Identify which cell holds the provided text, then report its [X, Y] central coordinate. 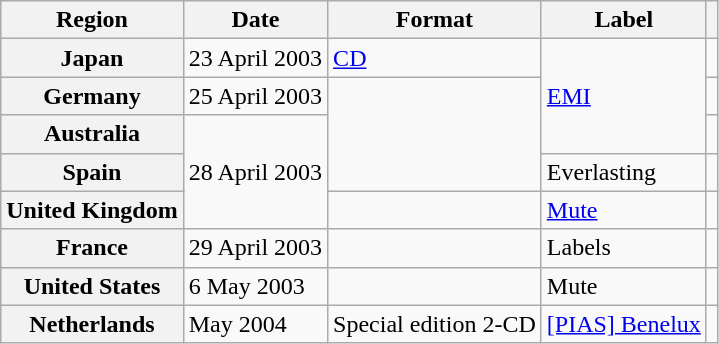
May 2004 [255, 324]
28 April 2003 [255, 172]
EMI [624, 96]
23 April 2003 [255, 58]
Format [435, 20]
25 April 2003 [255, 96]
Germany [92, 96]
Date [255, 20]
Netherlands [92, 324]
United States [92, 286]
Spain [92, 172]
Label [624, 20]
Australia [92, 134]
France [92, 248]
6 May 2003 [255, 286]
CD [435, 58]
Japan [92, 58]
United Kingdom [92, 210]
[PIAS] Benelux [624, 324]
Labels [624, 248]
Everlasting [624, 172]
Region [92, 20]
29 April 2003 [255, 248]
Special edition 2-CD [435, 324]
